Find where the given text appears and provide that cell's center as (x, y) coordinate. 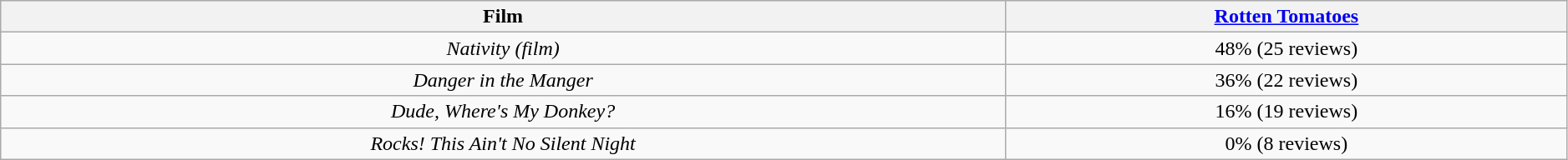
36% (22 reviews) (1286, 80)
Dude, Where's My Donkey? (503, 112)
Film (503, 17)
Nativity (film) (503, 48)
48% (25 reviews) (1286, 48)
Rotten Tomatoes (1286, 17)
16% (19 reviews) (1286, 112)
Rocks! This Ain't No Silent Night (503, 143)
0% (8 reviews) (1286, 143)
Danger in the Manger (503, 80)
